Return [x, y] of the center of cell containing provided text 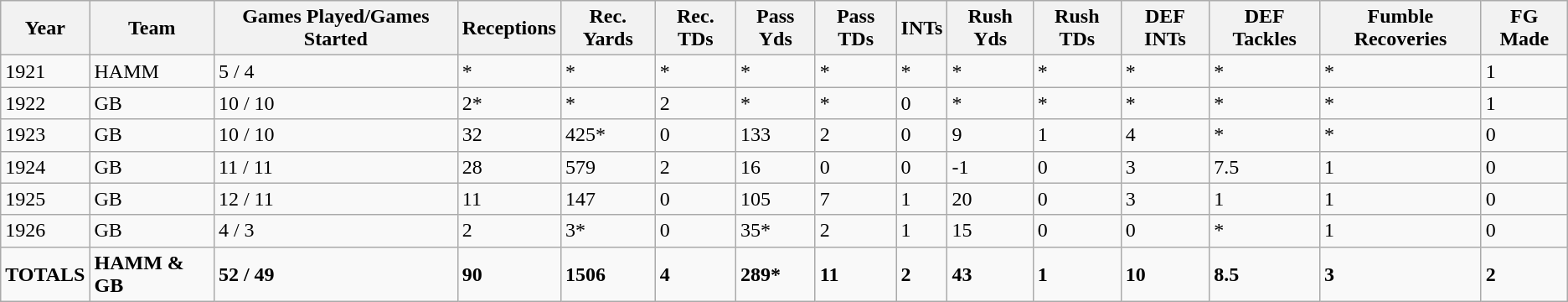
INTs [921, 29]
90 [509, 273]
HAMM [152, 71]
4 / 3 [335, 231]
3* [608, 231]
28 [509, 167]
DEF Tackles [1265, 29]
147 [608, 199]
7 [856, 199]
TOTALS [45, 273]
11 / 11 [335, 167]
HAMM & GB [152, 273]
Pass TDs [856, 29]
Fumble Recoveries [1400, 29]
1923 [45, 135]
Rec. Yards [608, 29]
1921 [45, 71]
16 [776, 167]
20 [990, 199]
1506 [608, 273]
FG Made [1524, 29]
2* [509, 103]
9 [990, 135]
Pass Yds [776, 29]
DEF INTs [1164, 29]
1924 [45, 167]
8.5 [1265, 273]
35* [776, 231]
Receptions [509, 29]
1926 [45, 231]
1925 [45, 199]
289* [776, 273]
Games Played/Games Started [335, 29]
Team [152, 29]
10 [1164, 273]
32 [509, 135]
105 [776, 199]
1922 [45, 103]
Year [45, 29]
52 / 49 [335, 273]
43 [990, 273]
579 [608, 167]
Rush TDs [1077, 29]
425* [608, 135]
15 [990, 231]
12 / 11 [335, 199]
7.5 [1265, 167]
5 / 4 [335, 71]
Rush Yds [990, 29]
133 [776, 135]
-1 [990, 167]
Rec. TDs [695, 29]
